Find where the given text appears and provide that cell's center as [X, Y] coordinate. 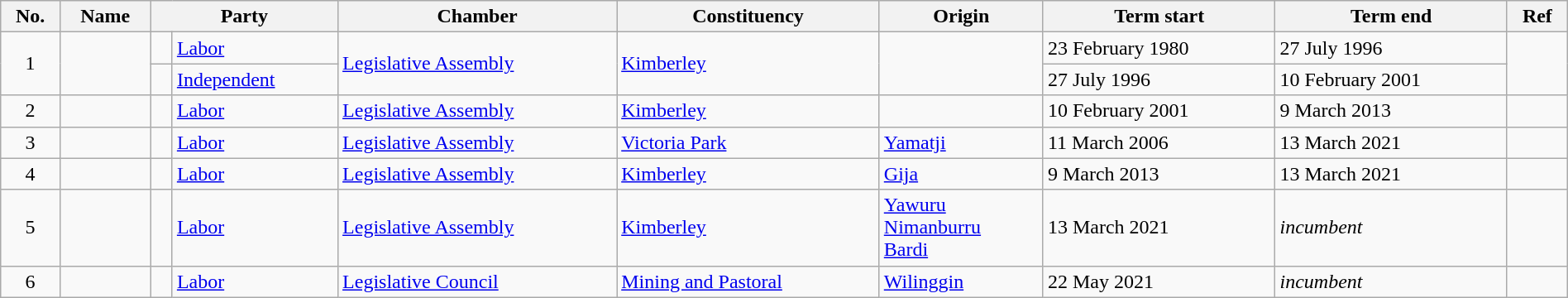
23 February 1980 [1159, 48]
4 [31, 174]
Victoria Park [748, 142]
Name [105, 17]
6 [31, 281]
1 [31, 64]
Mining and Pastoral [748, 281]
Term start [1159, 17]
22 May 2021 [1159, 281]
3 [31, 142]
Independent [255, 79]
No. [31, 17]
Wilinggin [961, 281]
Origin [961, 17]
YawuruNimanburruBardi [961, 228]
Constituency [748, 17]
Legislative Council [478, 281]
Party [245, 17]
5 [31, 228]
11 March 2006 [1159, 142]
Yamatji [961, 142]
2 [31, 111]
Chamber [478, 17]
Term end [1391, 17]
Gija [961, 174]
Ref [1537, 17]
